Scan for the cell matching the given text and deliver its (x, y) coordinate at center. 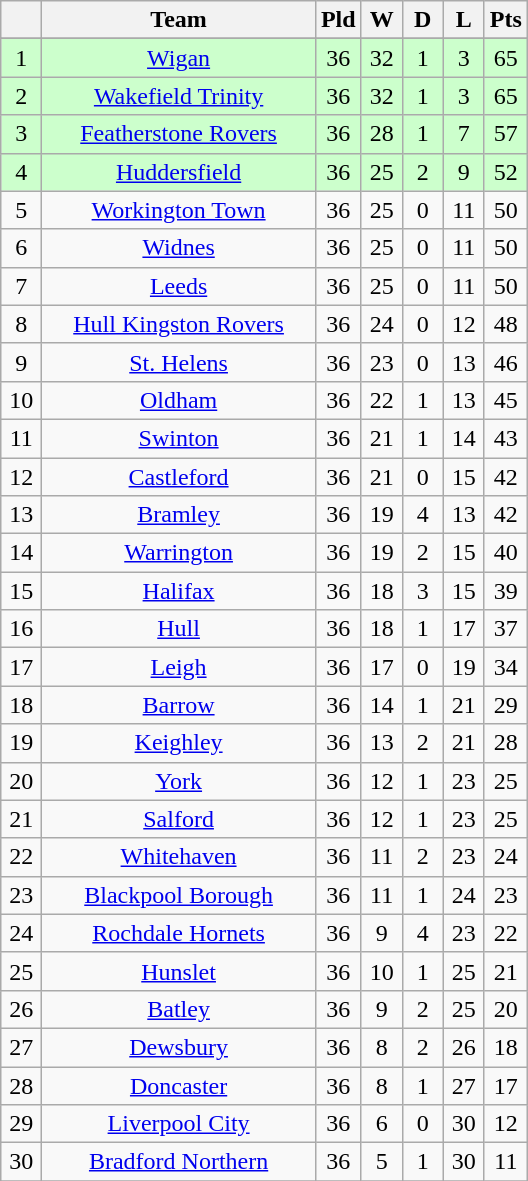
Keighley (179, 743)
Pld (338, 20)
Bradford Northern (179, 1162)
Wakefield Trinity (179, 96)
L (464, 20)
48 (506, 324)
Batley (179, 1009)
46 (506, 362)
Pts (506, 20)
40 (506, 553)
Team (179, 20)
Hull (179, 629)
37 (506, 629)
16 (22, 629)
34 (506, 667)
Widnes (179, 248)
Salford (179, 819)
Doncaster (179, 1085)
D (422, 20)
St. Helens (179, 362)
45 (506, 400)
York (179, 781)
Liverpool City (179, 1124)
Wigan (179, 58)
Dewsbury (179, 1047)
Leeds (179, 286)
Warrington (179, 553)
Oldham (179, 400)
W (382, 20)
57 (506, 134)
Hull Kingston Rovers (179, 324)
Hunslet (179, 971)
Castleford (179, 477)
43 (506, 438)
Rochdale Hornets (179, 933)
Barrow (179, 705)
Halifax (179, 591)
Leigh (179, 667)
Bramley (179, 515)
Workington Town (179, 210)
52 (506, 172)
Whitehaven (179, 857)
39 (506, 591)
Swinton (179, 438)
Featherstone Rovers (179, 134)
Blackpool Borough (179, 895)
Huddersfield (179, 172)
